Capture the cell that displays the provided text and extract its (x, y) central coordinate. 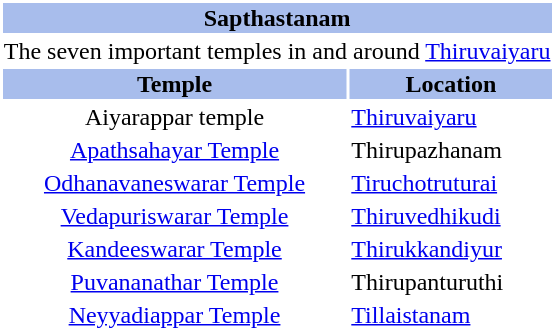
Vedapuriswarar Temple (174, 216)
Temple (174, 84)
Location (451, 84)
Thirukkandiyur (451, 249)
Kandeeswarar Temple (174, 249)
Odhanavaneswarar Temple (174, 183)
The seven important temples in and around Thiruvaiyaru (277, 51)
Puvananathar Temple (174, 282)
Thiruvedhikudi (451, 216)
Aiyarappar temple (174, 117)
Tiruchotruturai (451, 183)
Tillaistanam (451, 315)
Sapthastanam (277, 18)
Thirupanturuthi (451, 282)
Thirupazhanam (451, 150)
Apathsahayar Temple (174, 150)
Thiruvaiyaru (451, 117)
Neyyadiappar Temple (174, 315)
